Return the (X, Y) coordinate for the center point of the cell that contains the specified text.  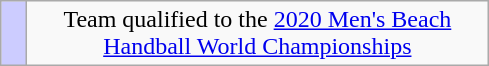
Team qualified to the 2020 Men's Beach Handball World Championships (258, 34)
